Capture the cell that displays the provided text and extract its (X, Y) central coordinate. 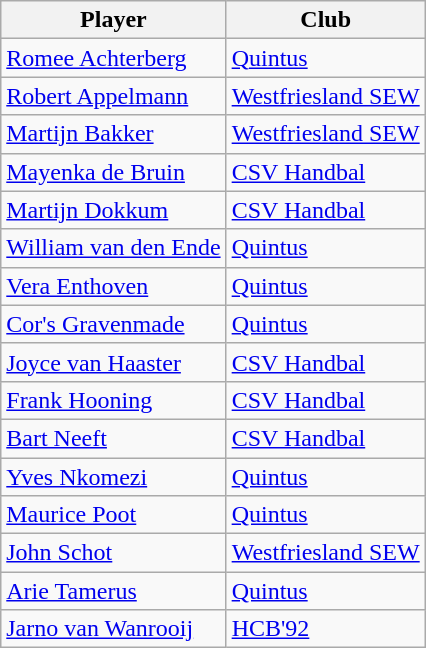
Vera Enthoven (114, 286)
Joyce van Haaster (114, 362)
HCB'92 (326, 629)
Bart Neeft (114, 438)
Jarno van Wanrooij (114, 629)
Player (114, 20)
Mayenka de Bruin (114, 172)
Martijn Dokkum (114, 210)
Robert Appelmann (114, 96)
Yves Nkomezi (114, 477)
Martijn Bakker (114, 134)
Cor's Gravenmade (114, 324)
Arie Tamerus (114, 591)
William van den Ende (114, 248)
Maurice Poot (114, 515)
Frank Hooning (114, 400)
Club (326, 20)
John Schot (114, 553)
Romee Achterberg (114, 58)
